Search for the cell housing the specified text and yield its [x, y] center coordinate. 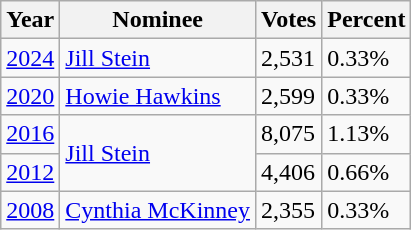
Percent [366, 20]
Cynthia McKinney [158, 210]
2,531 [289, 58]
2016 [30, 134]
Howie Hawkins [158, 96]
Year [30, 20]
Votes [289, 20]
2,599 [289, 96]
2,355 [289, 210]
1.13% [366, 134]
2008 [30, 210]
4,406 [289, 172]
2020 [30, 96]
2024 [30, 58]
Nominee [158, 20]
2012 [30, 172]
0.66% [366, 172]
8,075 [289, 134]
